Capture the cell that displays the provided text and extract its (X, Y) central coordinate. 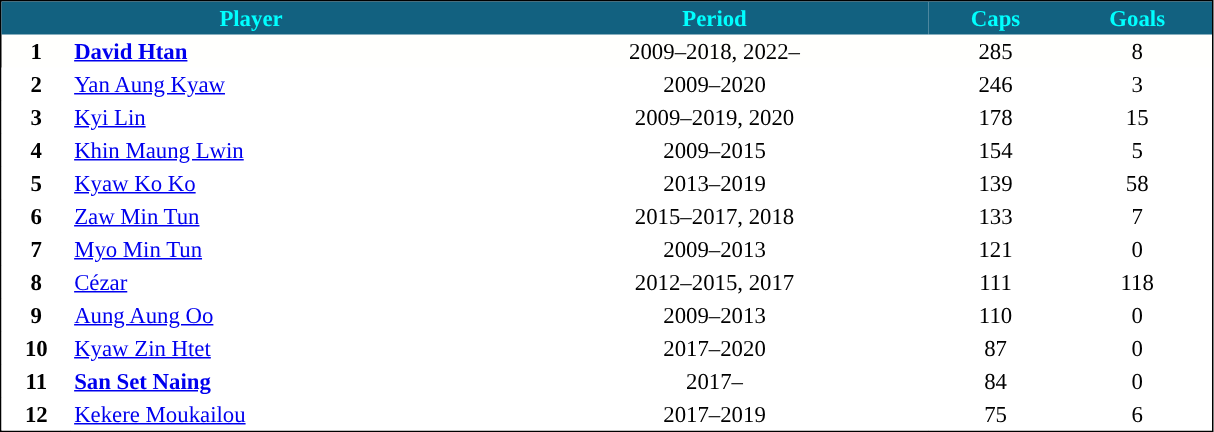
2009–2015 (715, 150)
Caps (996, 18)
133 (996, 216)
Player (252, 18)
2009–2020 (715, 84)
154 (996, 150)
15 (1138, 118)
2017–2019 (715, 414)
4 (37, 150)
246 (996, 84)
2009–2018, 2022– (715, 52)
84 (996, 382)
David Htan (286, 52)
Zaw Min Tun (286, 216)
178 (996, 118)
2009–2019, 2020 (715, 118)
Kyaw Ko Ko (286, 184)
9 (37, 316)
Cézar (286, 282)
2015–2017, 2018 (715, 216)
2013–2019 (715, 184)
Khin Maung Lwin (286, 150)
Kyi Lin (286, 118)
139 (996, 184)
118 (1138, 282)
Yan Aung Kyaw (286, 84)
10 (37, 348)
111 (996, 282)
75 (996, 414)
285 (996, 52)
87 (996, 348)
Myo Min Tun (286, 250)
Kekere Moukailou (286, 414)
12 (37, 414)
Period (715, 18)
Kyaw Zin Htet (286, 348)
1 (37, 52)
121 (996, 250)
2 (37, 84)
Aung Aung Oo (286, 316)
San Set Naing (286, 382)
110 (996, 316)
11 (37, 382)
Goals (1138, 18)
2012–2015, 2017 (715, 282)
58 (1138, 184)
2017–2020 (715, 348)
2017– (715, 382)
